Search for the cell housing the specified text and yield its (X, Y) center coordinate. 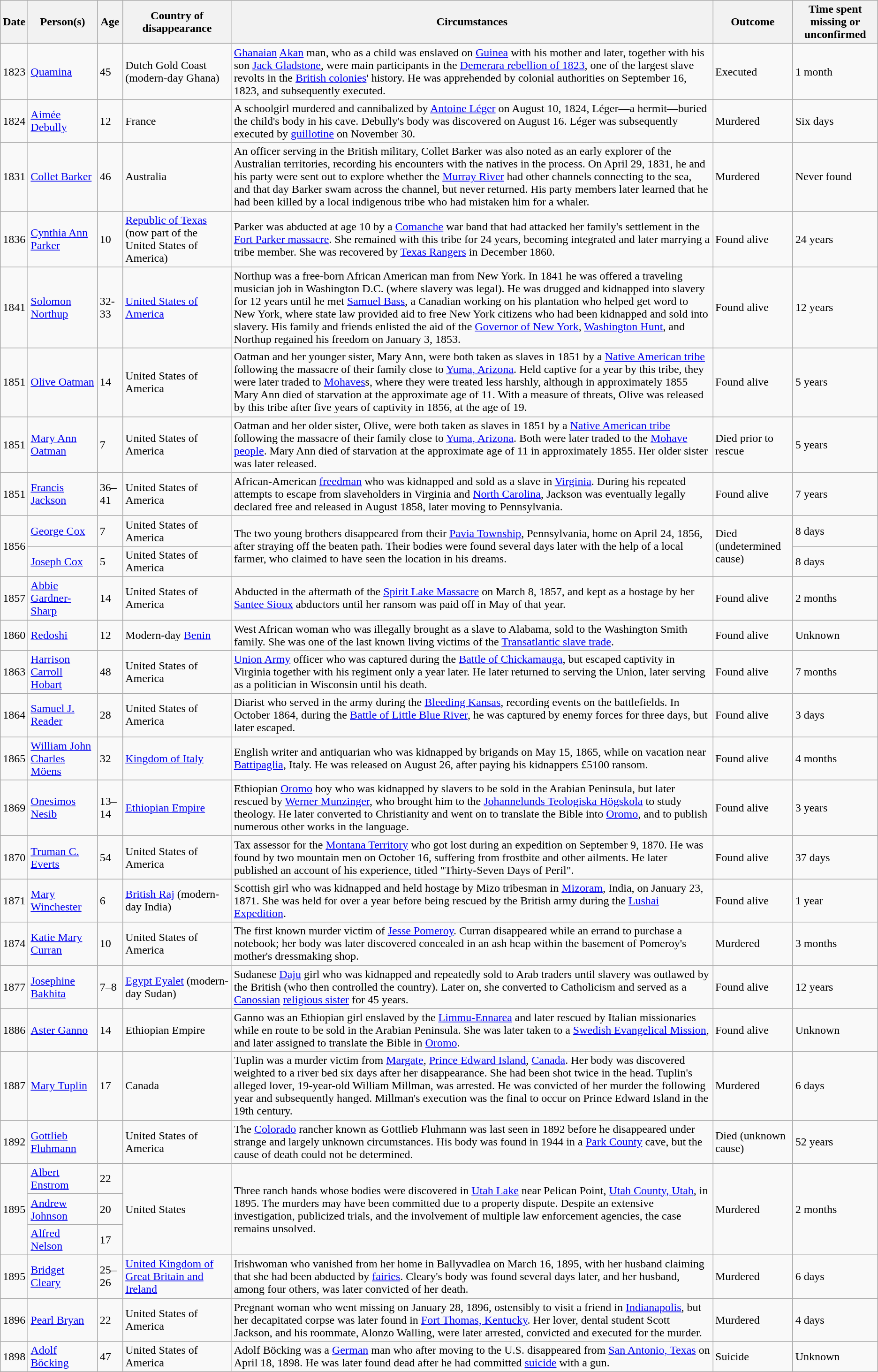
William John Charles Möens (63, 758)
Abbie Gardner-Sharp (63, 598)
1896 (14, 1320)
Adolf Böcking (63, 1357)
Suicide (753, 1357)
24 years (835, 239)
1831 (14, 177)
Modern-day Benin (177, 635)
Samuel J. Reader (63, 715)
Never found (835, 177)
1841 (14, 308)
54 (110, 857)
Executed (753, 71)
1856 (14, 546)
1864 (14, 715)
Egypt Eyalet (modern-day Sudan) (177, 987)
Collet Barker (63, 177)
Country of disappearance (177, 22)
1874 (14, 944)
7–8 (110, 987)
1824 (14, 121)
Died (undetermined cause) (753, 546)
Dutch Gold Coast (modern-day Ghana) (177, 71)
Time spent missing or unconfirmed (835, 22)
Bridget Cleary (63, 1276)
George Cox (63, 531)
1865 (14, 758)
Onesimos Nesib (63, 808)
Katie Mary Curran (63, 944)
Harrison Carroll Hobart (63, 672)
United States (177, 1209)
Redoshi (63, 635)
3 years (835, 808)
Pearl Bryan (63, 1320)
Australia (177, 177)
Solomon Northup (63, 308)
28 (110, 715)
Died prior to rescue (753, 445)
Date (14, 22)
32 (110, 758)
1877 (14, 987)
Gottlieb Fluhmann (63, 1142)
1857 (14, 598)
Alfred Nelson (63, 1239)
Francis Jackson (63, 494)
Circumstances (472, 22)
1860 (14, 635)
United Kingdom of Great Britain and Ireland (177, 1276)
4 months (835, 758)
20 (110, 1209)
Josephine Bakhita (63, 987)
Joseph Cox (63, 561)
Aster Ganno (63, 1030)
Cynthia Ann Parker (63, 239)
1871 (14, 901)
46 (110, 177)
1887 (14, 1086)
Mary Winchester (63, 901)
1892 (14, 1142)
Kingdom of Italy (177, 758)
7 years (835, 494)
32-33 (110, 308)
Age (110, 22)
Quamina (63, 71)
France (177, 121)
Truman C. Everts (63, 857)
Mary Ann Oatman (63, 445)
1823 (14, 71)
47 (110, 1357)
3 days (835, 715)
British Raj (modern-day India) (177, 901)
1886 (14, 1030)
1898 (14, 1357)
25–26 (110, 1276)
Outcome (753, 22)
Mary Tuplin (63, 1086)
Aimée Debully (63, 121)
Died (unknown cause) (753, 1142)
Republic of Texas (now part of the United States of America) (177, 239)
1 year (835, 901)
Olive Oatman (63, 382)
7 months (835, 672)
5 (110, 561)
1870 (14, 857)
1836 (14, 239)
Person(s) (63, 22)
3 months (835, 944)
37 days (835, 857)
45 (110, 71)
48 (110, 672)
1863 (14, 672)
Andrew Johnson (63, 1209)
13–14 (110, 808)
36–41 (110, 494)
Albert Enstrom (63, 1178)
1869 (14, 808)
52 years (835, 1142)
4 days (835, 1320)
1 month (835, 71)
Six days (835, 121)
Canada (177, 1086)
6 (110, 901)
